Find where the given text appears and provide that cell's center as (x, y) coordinate. 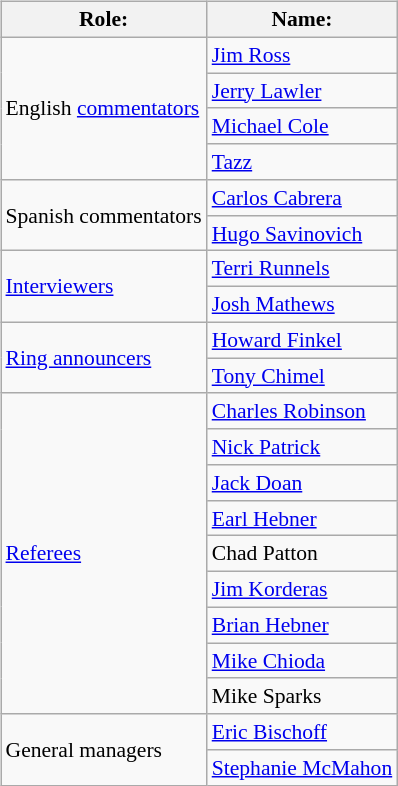
Jim Ross (302, 55)
Referees (103, 554)
Mike Chioda (302, 661)
Howard Finkel (302, 340)
Ring announcers (103, 358)
Mike Sparks (302, 696)
Josh Mathews (302, 305)
Jerry Lawler (302, 91)
Michael Cole (302, 126)
Jim Korderas (302, 590)
General managers (103, 750)
Hugo Savinovich (302, 233)
Interviewers (103, 286)
Terri Runnels (302, 269)
English commentators (103, 108)
Chad Patton (302, 554)
Eric Bischoff (302, 732)
Carlos Cabrera (302, 198)
Nick Patrick (302, 447)
Name: (302, 20)
Role: (103, 20)
Stephanie McMahon (302, 768)
Brian Hebner (302, 625)
Earl Hebner (302, 518)
Spanish commentators (103, 216)
Charles Robinson (302, 411)
Tazz (302, 162)
Tony Chimel (302, 376)
Jack Doan (302, 483)
